Extract the [x, y] coordinate from the center of the cell holding the provided text.  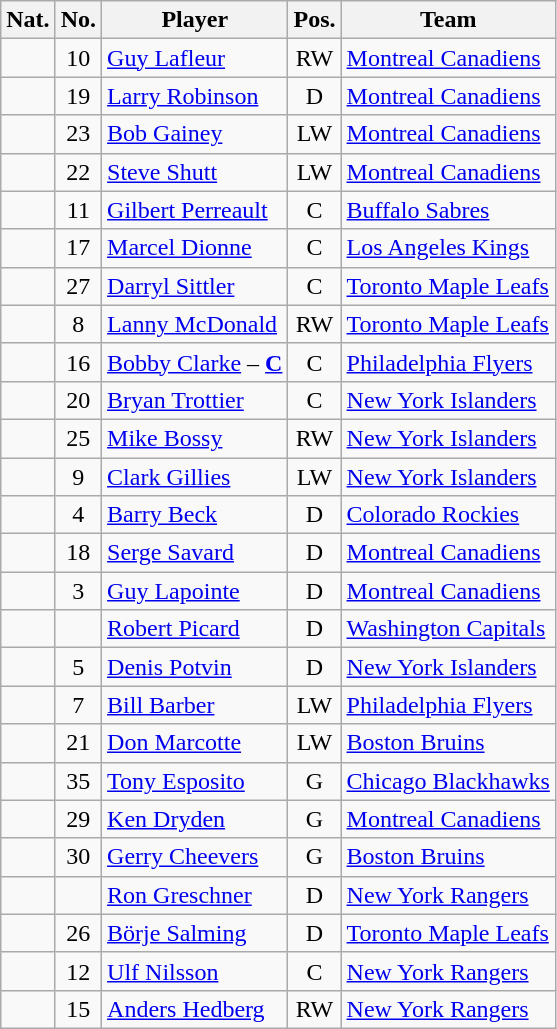
Robert Picard [195, 629]
Bobby Clarke – C [195, 362]
21 [78, 743]
Ron Greschner [195, 895]
5 [78, 667]
11 [78, 210]
Mike Bossy [195, 438]
22 [78, 172]
17 [78, 248]
20 [78, 400]
25 [78, 438]
3 [78, 591]
Larry Robinson [195, 96]
Bob Gainey [195, 134]
26 [78, 933]
Tony Esposito [195, 781]
Serge Savard [195, 553]
Ulf Nilsson [195, 971]
9 [78, 477]
Bill Barber [195, 705]
8 [78, 324]
30 [78, 857]
Pos. [314, 20]
23 [78, 134]
Bryan Trottier [195, 400]
18 [78, 553]
Don Marcotte [195, 743]
10 [78, 58]
7 [78, 705]
15 [78, 1009]
Steve Shutt [195, 172]
Team [448, 20]
Marcel Dionne [195, 248]
Clark Gillies [195, 477]
Anders Hedberg [195, 1009]
Player [195, 20]
19 [78, 96]
4 [78, 515]
29 [78, 819]
Guy Lapointe [195, 591]
Guy Lafleur [195, 58]
Gilbert Perreault [195, 210]
Börje Salming [195, 933]
Washington Capitals [448, 629]
Colorado Rockies [448, 515]
No. [78, 20]
Darryl Sittler [195, 286]
Buffalo Sabres [448, 210]
Los Angeles Kings [448, 248]
Chicago Blackhawks [448, 781]
Ken Dryden [195, 819]
35 [78, 781]
Nat. [28, 20]
27 [78, 286]
Gerry Cheevers [195, 857]
12 [78, 971]
Lanny McDonald [195, 324]
16 [78, 362]
Barry Beck [195, 515]
Denis Potvin [195, 667]
